Identify which cell holds the provided text, then report its [x, y] central coordinate. 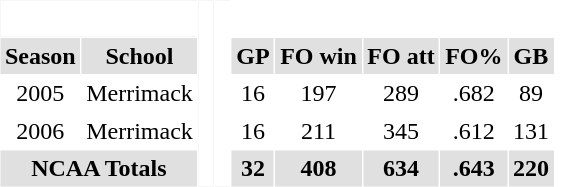
FO% [474, 56]
289 [401, 94]
345 [401, 131]
2006 [40, 131]
32 [253, 168]
.682 [474, 94]
.643 [474, 168]
FO win [319, 56]
GP [253, 56]
220 [530, 168]
211 [319, 131]
.612 [474, 131]
89 [530, 94]
Season [40, 56]
2005 [40, 94]
408 [319, 168]
197 [319, 94]
NCAA Totals [98, 168]
131 [530, 131]
School [140, 56]
FO att [401, 56]
634 [401, 168]
GB [530, 56]
